Identify which cell holds the provided text, then report its [X, Y] central coordinate. 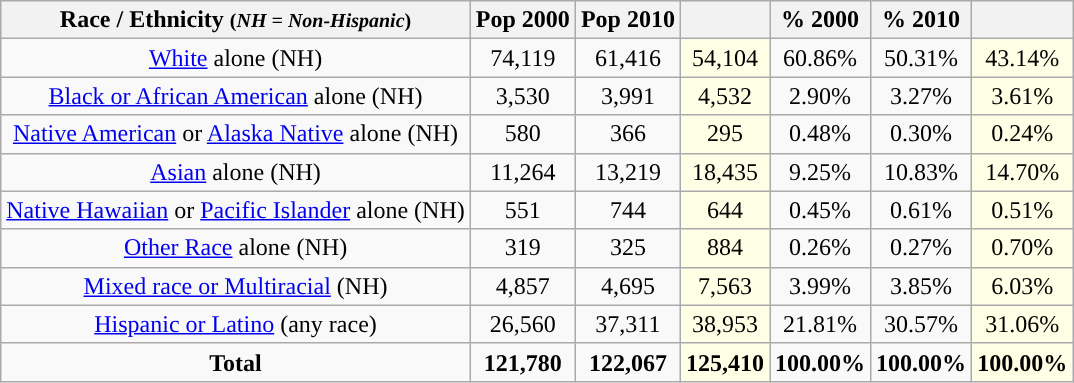
21.81% [820, 324]
4,695 [628, 286]
11,264 [522, 172]
61,416 [628, 58]
Asian alone (NH) [236, 172]
26,560 [522, 324]
38,953 [724, 324]
74,119 [522, 58]
10.83% [922, 172]
0.27% [922, 248]
White alone (NH) [236, 58]
0.45% [820, 210]
43.14% [1022, 58]
3,991 [628, 96]
30.57% [922, 324]
122,067 [628, 362]
50.31% [922, 58]
121,780 [522, 362]
3.99% [820, 286]
Pop 2000 [522, 20]
0.30% [922, 134]
0.51% [1022, 210]
37,311 [628, 324]
4,857 [522, 286]
644 [724, 210]
0.48% [820, 134]
Black or African American alone (NH) [236, 96]
Total [236, 362]
0.24% [1022, 134]
295 [724, 134]
% 2000 [820, 20]
125,410 [724, 362]
54,104 [724, 58]
551 [522, 210]
3,530 [522, 96]
31.06% [1022, 324]
60.86% [820, 58]
18,435 [724, 172]
366 [628, 134]
0.61% [922, 210]
Other Race alone (NH) [236, 248]
Native Hawaiian or Pacific Islander alone (NH) [236, 210]
744 [628, 210]
0.70% [1022, 248]
14.70% [1022, 172]
Race / Ethnicity (NH = Non-Hispanic) [236, 20]
2.90% [820, 96]
9.25% [820, 172]
0.26% [820, 248]
Mixed race or Multiracial (NH) [236, 286]
319 [522, 248]
3.85% [922, 286]
580 [522, 134]
884 [724, 248]
3.27% [922, 96]
13,219 [628, 172]
6.03% [1022, 286]
Native American or Alaska Native alone (NH) [236, 134]
325 [628, 248]
7,563 [724, 286]
4,532 [724, 96]
% 2010 [922, 20]
3.61% [1022, 96]
Hispanic or Latino (any race) [236, 324]
Pop 2010 [628, 20]
